Return the [X, Y] coordinate for the center point of the cell that contains the specified text.  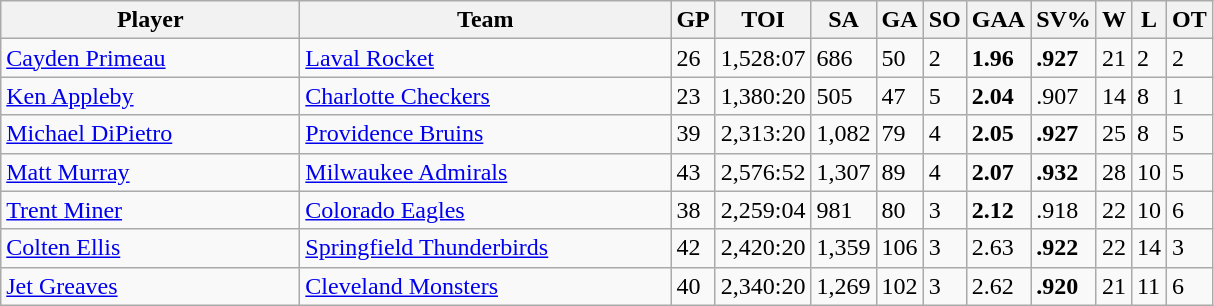
Cayden Primeau [150, 58]
1,269 [844, 286]
2.62 [998, 286]
2,340:20 [763, 286]
2.07 [998, 172]
79 [900, 134]
2.63 [998, 248]
L [1148, 20]
TOI [763, 20]
2,259:04 [763, 210]
OT [1189, 20]
39 [693, 134]
2.12 [998, 210]
11 [1148, 286]
.920 [1064, 286]
Ken Appleby [150, 96]
43 [693, 172]
Player [150, 20]
1,528:07 [763, 58]
Jet Greaves [150, 286]
W [1114, 20]
1,380:20 [763, 96]
981 [844, 210]
1,307 [844, 172]
.932 [1064, 172]
1,359 [844, 248]
Trent Miner [150, 210]
Cleveland Monsters [486, 286]
40 [693, 286]
1.96 [998, 58]
.918 [1064, 210]
Laval Rocket [486, 58]
2,576:52 [763, 172]
25 [1114, 134]
28 [1114, 172]
SO [944, 20]
Charlotte Checkers [486, 96]
26 [693, 58]
Matt Murray [150, 172]
Michael DiPietro [150, 134]
Springfield Thunderbirds [486, 248]
Colten Ellis [150, 248]
106 [900, 248]
42 [693, 248]
80 [900, 210]
Providence Bruins [486, 134]
Colorado Eagles [486, 210]
2,313:20 [763, 134]
SV% [1064, 20]
2,420:20 [763, 248]
1,082 [844, 134]
47 [900, 96]
.922 [1064, 248]
GA [900, 20]
102 [900, 286]
Milwaukee Admirals [486, 172]
686 [844, 58]
1 [1189, 96]
Team [486, 20]
GP [693, 20]
2.04 [998, 96]
.907 [1064, 96]
23 [693, 96]
38 [693, 210]
2.05 [998, 134]
505 [844, 96]
GAA [998, 20]
89 [900, 172]
SA [844, 20]
50 [900, 58]
